Detect which cell encompasses the target text, then output its (X, Y) center coordinate. 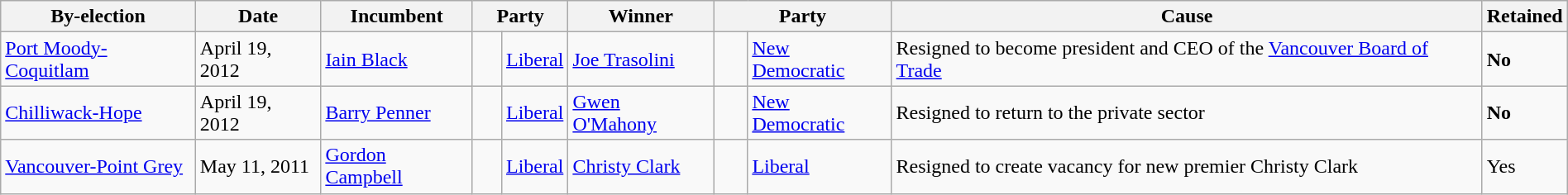
Iain Black (397, 59)
Retained (1525, 17)
Christy Clark (641, 167)
Yes (1525, 167)
Cause (1187, 17)
Resigned to return to the private sector (1187, 112)
Date (258, 17)
Gordon Campbell (397, 167)
Winner (641, 17)
Barry Penner (397, 112)
Port Moody-Coquitlam (98, 59)
Gwen O'Mahony (641, 112)
Chilliwack-Hope (98, 112)
Resigned to become president and CEO of the Vancouver Board of Trade (1187, 59)
Vancouver-Point Grey (98, 167)
Joe Trasolini (641, 59)
Incumbent (397, 17)
May 11, 2011 (258, 167)
By-election (98, 17)
Resigned to create vacancy for new premier Christy Clark (1187, 167)
